Search for the cell housing the specified text and yield its (x, y) center coordinate. 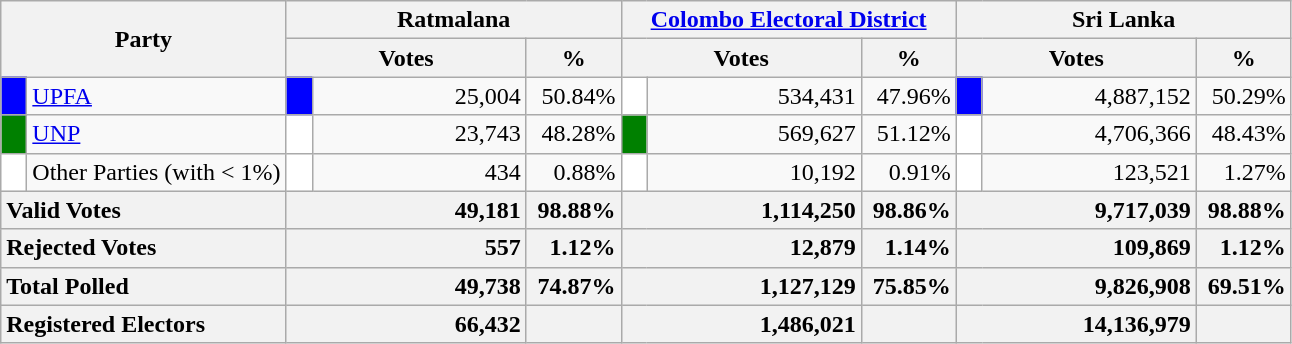
Colombo Electoral District (788, 20)
1.27% (1244, 172)
569,627 (754, 134)
25,004 (419, 96)
9,717,039 (1076, 210)
Ratmalana (454, 20)
14,136,979 (1076, 324)
49,181 (406, 210)
49,738 (406, 286)
Rejected Votes (144, 248)
23,743 (419, 134)
434 (419, 172)
Other Parties (with < 1%) (156, 172)
75.85% (908, 286)
4,887,152 (1089, 96)
74.87% (574, 286)
69.51% (1244, 286)
98.86% (908, 210)
1.14% (908, 248)
10,192 (754, 172)
48.28% (574, 134)
48.43% (1244, 134)
1,486,021 (741, 324)
Valid Votes (144, 210)
50.84% (574, 96)
Sri Lanka (1124, 20)
12,879 (741, 248)
557 (406, 248)
123,521 (1089, 172)
Registered Electors (144, 324)
109,869 (1076, 248)
Party (144, 39)
1,127,129 (741, 286)
Total Polled (144, 286)
1,114,250 (741, 210)
UNP (156, 134)
0.88% (574, 172)
51.12% (908, 134)
534,431 (754, 96)
4,706,366 (1089, 134)
66,432 (406, 324)
0.91% (908, 172)
47.96% (908, 96)
UPFA (156, 96)
9,826,908 (1076, 286)
50.29% (1244, 96)
